Detect which cell encompasses the target text, then output its [x, y] center coordinate. 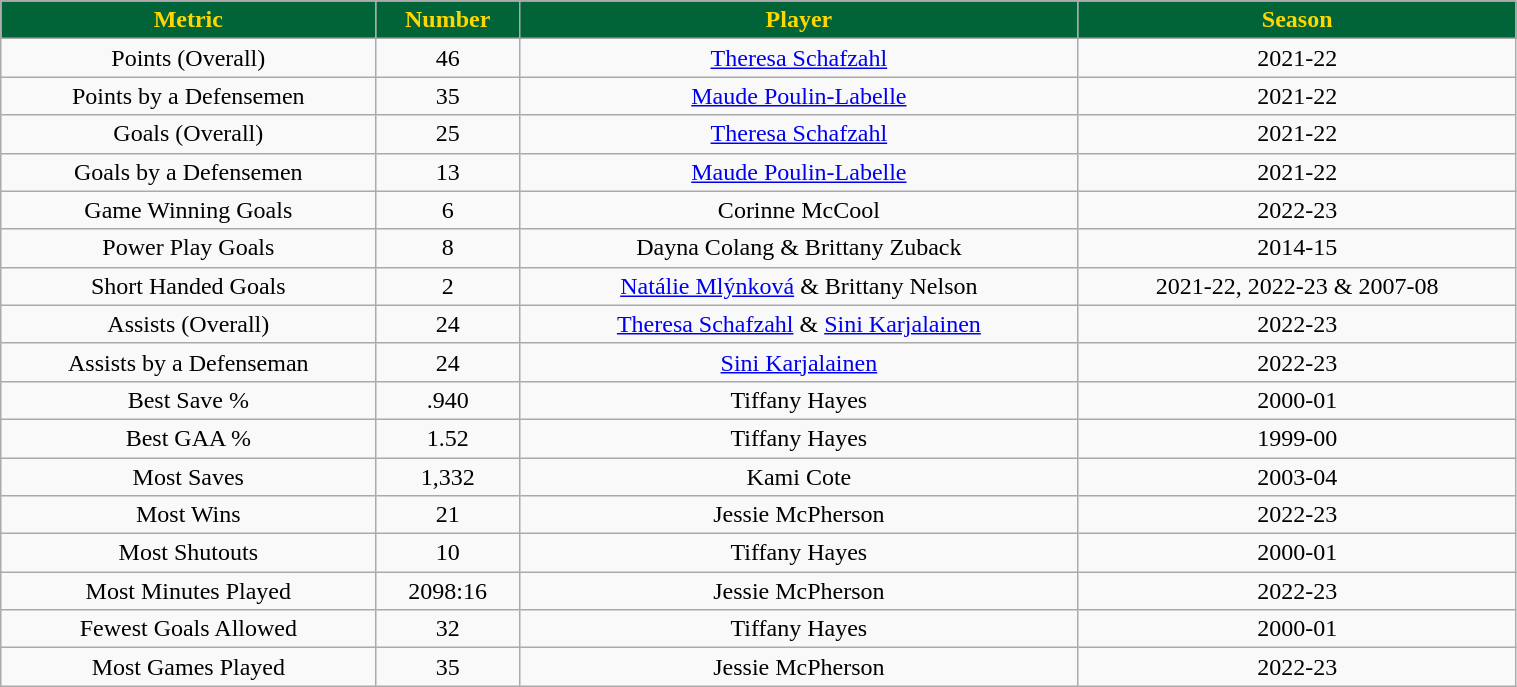
13 [448, 172]
6 [448, 210]
1,332 [448, 477]
46 [448, 58]
2 [448, 286]
2014-15 [1297, 248]
Dayna Colang & Brittany Zuback [798, 248]
Points (Overall) [188, 58]
Corinne McCool [798, 210]
32 [448, 629]
Goals (Overall) [188, 134]
Metric [188, 20]
21 [448, 515]
1999-00 [1297, 438]
2021-22, 2022-23 & 2007-08 [1297, 286]
Best Save % [188, 400]
Most Games Played [188, 667]
Kami Cote [798, 477]
Power Play Goals [188, 248]
Game Winning Goals [188, 210]
Number [448, 20]
2098:16 [448, 591]
10 [448, 553]
Points by a Defensemen [188, 96]
Assists (Overall) [188, 324]
Best GAA % [188, 438]
2003-04 [1297, 477]
Most Wins [188, 515]
8 [448, 248]
Theresa Schafzahl & Sini Karjalainen [798, 324]
Goals by a Defensemen [188, 172]
Fewest Goals Allowed [188, 629]
Most Shutouts [188, 553]
Natálie Mlýnková & Brittany Nelson [798, 286]
Most Saves [188, 477]
Player [798, 20]
Sini Karjalainen [798, 362]
Most Minutes Played [188, 591]
1.52 [448, 438]
Season [1297, 20]
Assists by a Defenseman [188, 362]
25 [448, 134]
Short Handed Goals [188, 286]
.940 [448, 400]
